Scan for the cell matching the given text and deliver its (x, y) coordinate at center. 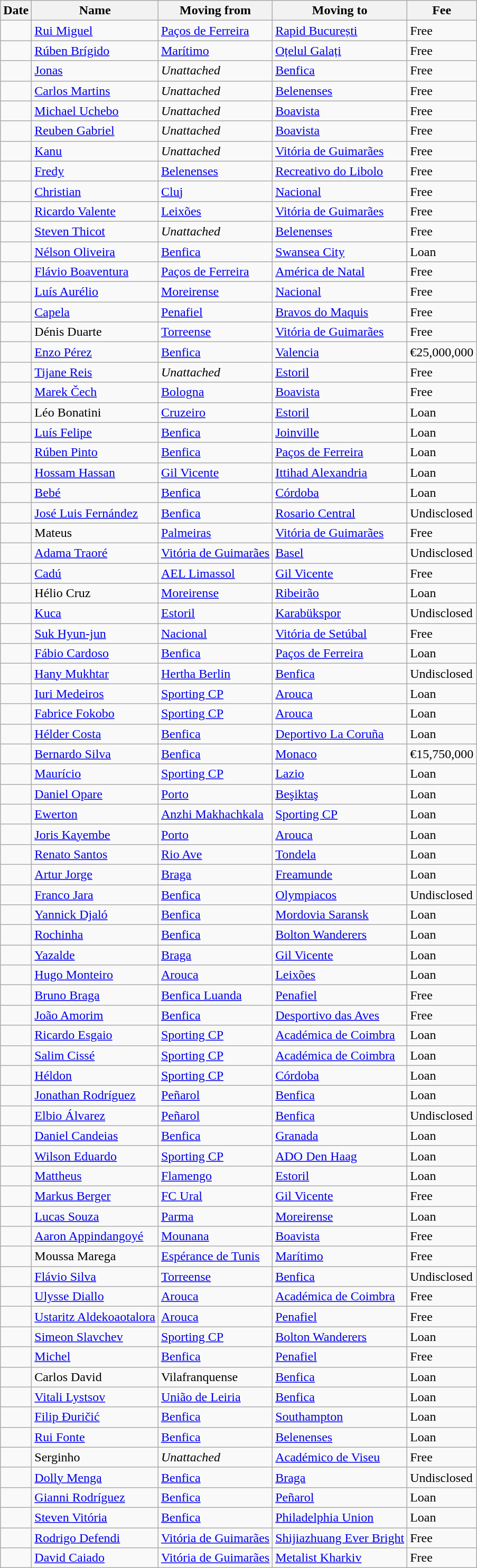
Southampton (340, 1417)
Bernardo Silva (95, 754)
Héldon (95, 1075)
Deportivo La Coruña (340, 734)
Ricardo Valente (95, 211)
União de Leiria (215, 1397)
Karabükspor (340, 613)
Rúben Pinto (95, 452)
Ustaritz Aldekoaotalora (95, 1317)
Ittihad Alexandria (340, 473)
Marek Čech (95, 392)
Adama Traoré (95, 553)
Flamengo (215, 1176)
América de Natal (340, 272)
Rodrigo Defendi (95, 1538)
Elbio Álvarez (95, 1116)
Mateus (95, 533)
Aaron Appindangoyé (95, 1236)
Ricardo Esgaio (95, 1035)
Mordovia Saransk (340, 915)
Tondela (340, 854)
Rui Fonte (95, 1437)
Moussa Marega (95, 1257)
Rio Ave (215, 854)
Luís Felipe (95, 432)
Oțelul Galați (340, 51)
Mattheus (95, 1176)
Dénis Duarte (95, 332)
Beşiktaş (340, 794)
Simeon Slavchev (95, 1337)
Suk Hyun-jun (95, 634)
Mounana (215, 1236)
Renato Santos (95, 854)
Ewerton (95, 814)
Basel (340, 553)
Palmeiras (215, 533)
Ribeirão (340, 593)
Granada (340, 1136)
Michael Uchebo (95, 111)
Flávio Silva (95, 1277)
Metalist Kharkiv (340, 1558)
Fábio Cardoso (95, 654)
Cluj (215, 191)
Yazalde (95, 955)
Swansea City (340, 252)
Monaco (340, 754)
Parma (215, 1216)
Cruzeiro (215, 412)
Daniel Candeias (95, 1136)
Rochinha (95, 935)
Bebé (95, 493)
Wilson Eduardo (95, 1156)
Dolly Menga (95, 1477)
Hertha Berlin (215, 674)
José Luis Fernández (95, 513)
Jonas (95, 71)
Vitória de Setúbal (340, 634)
€15,750,000 (442, 754)
Recreativo do Libolo (340, 171)
Rosario Central (340, 513)
Fredy (95, 171)
Philadelphia Union (340, 1517)
Gianni Rodríguez (95, 1497)
Markus Berger (95, 1196)
Moving to (340, 11)
Luís Aurélio (95, 292)
Lucas Souza (95, 1216)
Date (16, 11)
Shijiazhuang Ever Bright (340, 1538)
Fee (442, 11)
Steven Vitória (95, 1517)
Moving from (215, 11)
Lazio (340, 774)
Franco Jara (95, 895)
Joinville (340, 432)
FC Ural (215, 1196)
Rapid București (340, 31)
Reuben Gabriel (95, 131)
David Caiado (95, 1558)
Flávio Boaventura (95, 272)
Name (95, 11)
Vitali Lystsov (95, 1397)
Fabrice Fokobo (95, 714)
Valencia (340, 352)
Nélson Oliveira (95, 252)
Léo Bonatini (95, 412)
Salim Cissé (95, 1055)
Anzhi Makhachkala (215, 814)
Kanu (95, 151)
Desportivo das Aves (340, 1015)
€25,000,000 (442, 352)
Yannick Djaló (95, 915)
Freamunde (340, 874)
Tijane Reis (95, 372)
Daniel Opare (95, 794)
João Amorim (95, 1015)
AEL Limassol (215, 573)
Bravos do Maquis (340, 312)
Hugo Monteiro (95, 975)
Benfica Luanda (215, 995)
ADO Den Haag (340, 1156)
Bologna (215, 392)
Rúben Brígido (95, 51)
Enzo Pérez (95, 352)
Christian (95, 191)
Capela (95, 312)
Iuri Medeiros (95, 694)
Ulysse Diallo (95, 1297)
Hossam Hassan (95, 473)
Maurício (95, 774)
Steven Thicot (95, 231)
Joris Kayembe (95, 834)
Michel (95, 1357)
Jonathan Rodríguez (95, 1095)
Carlos Martins (95, 91)
Hany Mukhtar (95, 674)
Vilafranquense (215, 1377)
Carlos David (95, 1377)
Filip Đuričić (95, 1417)
Kuca (95, 613)
Hélder Costa (95, 734)
Cadú (95, 573)
Serginho (95, 1457)
Espérance de Tunis (215, 1257)
Bruno Braga (95, 995)
Olympiacos (340, 895)
Académico de Viseu (340, 1457)
Hélio Cruz (95, 593)
Rui Miguel (95, 31)
Artur Jorge (95, 874)
